Find where the given text appears and provide that cell's center as [X, Y] coordinate. 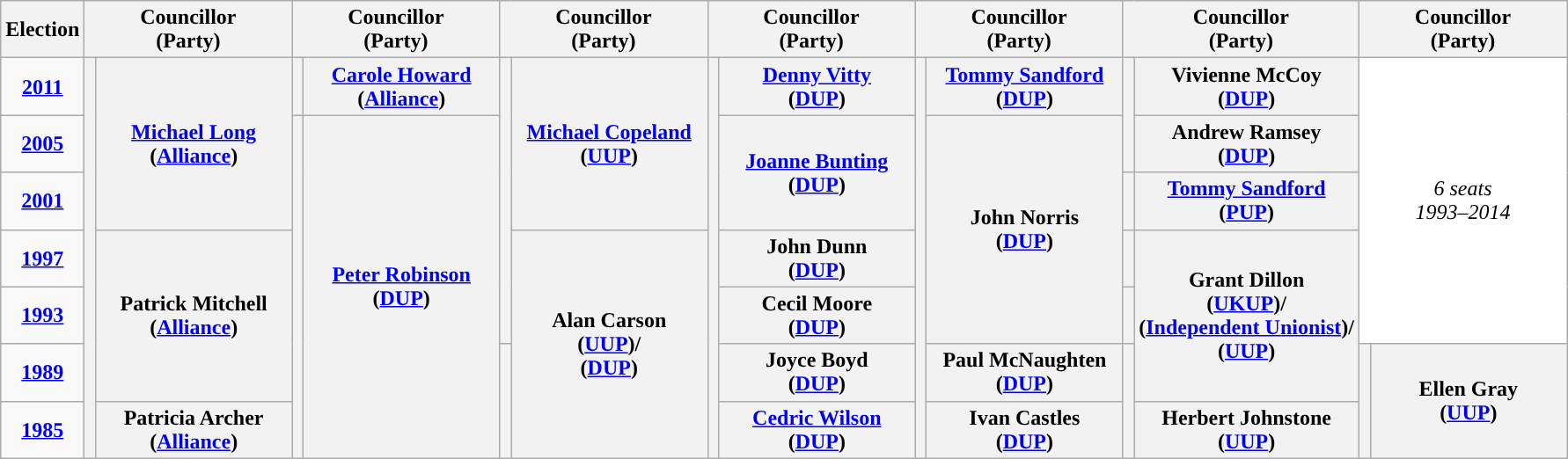
2001 [42, 200]
Joyce Boyd (DUP) [817, 373]
Paul McNaughten (DUP) [1025, 373]
6 seats1993–2014 [1462, 200]
Peter Robinson (DUP) [401, 287]
Cecil Moore (DUP) [817, 315]
Ivan Castles (DUP) [1025, 429]
John Dunn (DUP) [817, 259]
1985 [42, 429]
1989 [42, 373]
Ellen Gray (UUP) [1469, 401]
2005 [42, 144]
Herbert Johnstone (UUP) [1247, 429]
2011 [42, 86]
Grant Dillon (UKUP)/ (Independent Unionist)/ (UUP) [1247, 315]
Denny Vitty (DUP) [817, 86]
1993 [42, 315]
1997 [42, 259]
Michael Copeland (UUP) [609, 144]
Patrick Mitchell (Alliance) [194, 315]
Joanne Bunting (DUP) [817, 172]
Vivienne McCoy (DUP) [1247, 86]
Patricia Archer (Alliance) [194, 429]
John Norris (DUP) [1025, 229]
Carole Howard (Alliance) [401, 86]
Alan Carson (UUP)/ (DUP) [609, 344]
Cedric Wilson (DUP) [817, 429]
Michael Long (Alliance) [194, 144]
Tommy Sandford (PUP) [1247, 200]
Andrew Ramsey (DUP) [1247, 144]
Tommy Sandford (DUP) [1025, 86]
Election [42, 30]
